Detect which cell encompasses the target text, then output its [x, y] center coordinate. 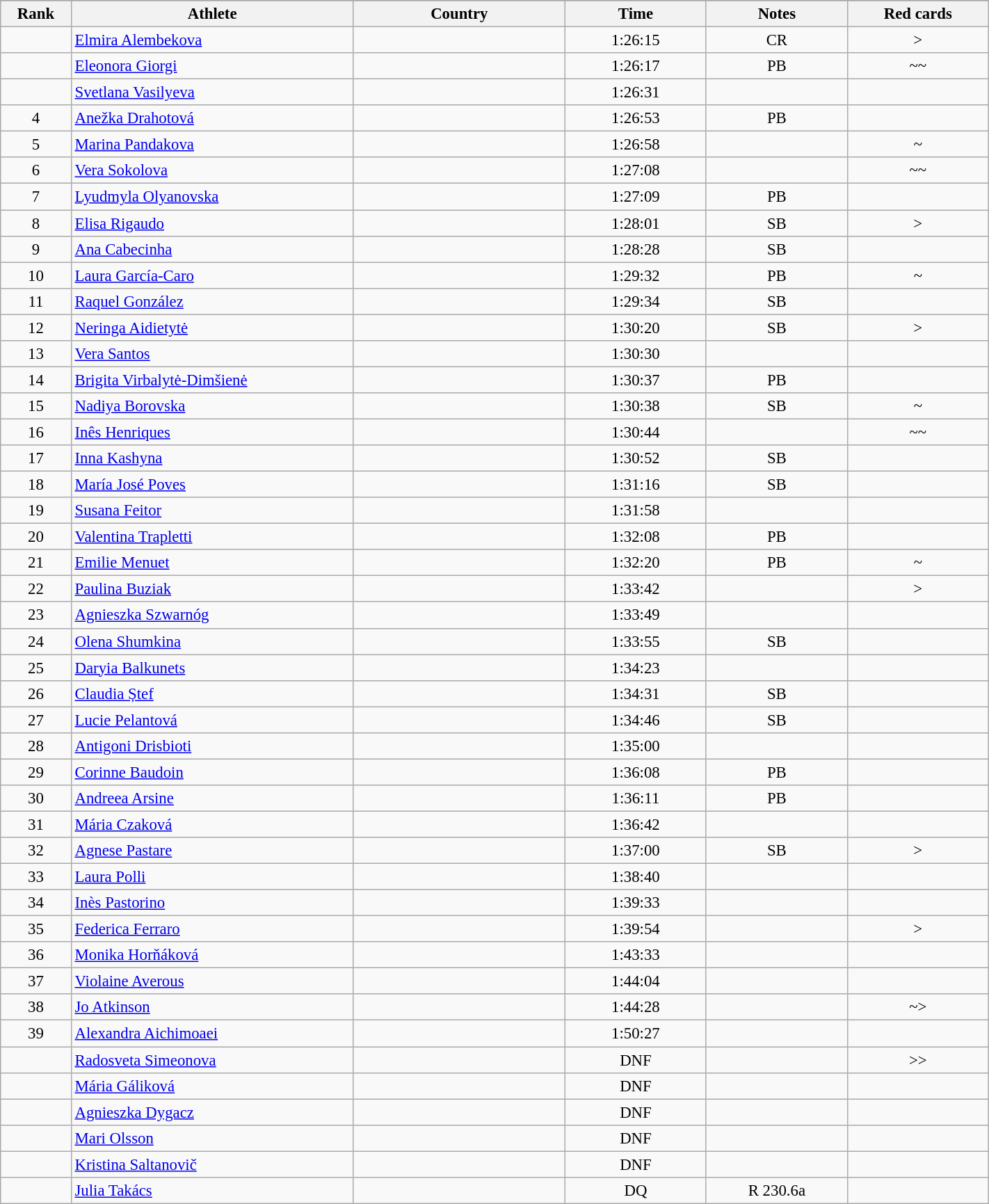
1:34:23 [636, 668]
Valentina Trapletti [212, 537]
39 [36, 1034]
1:29:34 [636, 301]
4 [36, 118]
Julia Takács [212, 1191]
1:36:42 [636, 824]
Laura García-Caro [212, 275]
1:33:55 [636, 641]
1:30:37 [636, 380]
Brigita Virbalytė-Dimšienė [212, 380]
9 [36, 249]
1:30:44 [636, 432]
1:44:28 [636, 1008]
Rank [36, 14]
Agnieszka Dygacz [212, 1112]
Marina Pandakova [212, 145]
33 [36, 877]
1:50:27 [636, 1034]
15 [36, 406]
31 [36, 824]
24 [36, 641]
21 [36, 563]
Time [636, 14]
Emilie Menuet [212, 563]
1:30:52 [636, 458]
36 [36, 955]
Olena Shumkina [212, 641]
1:39:33 [636, 903]
Violaine Averous [212, 981]
18 [36, 485]
1:26:17 [636, 66]
1:39:54 [636, 929]
1:44:04 [636, 981]
Corinne Baudoin [212, 772]
Daryia Balkunets [212, 668]
Paulina Buziak [212, 589]
Alexandra Aichimoaei [212, 1034]
Nadiya Borovska [212, 406]
26 [36, 693]
Radosveta Simeonova [212, 1060]
Laura Polli [212, 877]
28 [36, 746]
32 [36, 851]
1:28:01 [636, 223]
1:27:09 [636, 197]
Red cards [918, 14]
14 [36, 380]
Neringa Aidietytė [212, 328]
12 [36, 328]
1:33:42 [636, 589]
Elisa Rigaudo [212, 223]
1:43:33 [636, 955]
Inna Kashyna [212, 458]
1:33:49 [636, 616]
Country [459, 14]
Notes [776, 14]
5 [36, 145]
Raquel González [212, 301]
25 [36, 668]
1:26:53 [636, 118]
13 [36, 354]
Anežka Drahotová [212, 118]
1:38:40 [636, 877]
Eleonora Giorgi [212, 66]
8 [36, 223]
1:27:08 [636, 170]
1:34:31 [636, 693]
1:32:20 [636, 563]
1:31:58 [636, 511]
Lucie Pelantová [212, 720]
Kristina Saltanovič [212, 1164]
Athlete [212, 14]
Vera Santos [212, 354]
>> [918, 1060]
6 [36, 170]
16 [36, 432]
27 [36, 720]
Lyudmyla Olyanovska [212, 197]
Agnese Pastare [212, 851]
1:36:08 [636, 772]
1:29:32 [636, 275]
1:26:58 [636, 145]
Inês Henriques [212, 432]
22 [36, 589]
1:30:20 [636, 328]
1:26:15 [636, 40]
Monika Horňáková [212, 955]
37 [36, 981]
1:36:11 [636, 798]
Ana Cabecinha [212, 249]
Inès Pastorino [212, 903]
DQ [636, 1191]
Jo Atkinson [212, 1008]
Mária Gáliková [212, 1086]
1:32:08 [636, 537]
1:28:28 [636, 249]
35 [36, 929]
10 [36, 275]
Andreea Arsine [212, 798]
38 [36, 1008]
R 230.6a [776, 1191]
Federica Ferraro [212, 929]
Vera Sokolova [212, 170]
11 [36, 301]
1:31:16 [636, 485]
Antigoni Drisbioti [212, 746]
CR [776, 40]
1:26:31 [636, 93]
7 [36, 197]
19 [36, 511]
1:30:38 [636, 406]
30 [36, 798]
Mari Olsson [212, 1138]
1:35:00 [636, 746]
Agnieszka Szwarnóg [212, 616]
~> [918, 1008]
Claudia Ștef [212, 693]
1:34:46 [636, 720]
20 [36, 537]
1:37:00 [636, 851]
Elmira Alembekova [212, 40]
17 [36, 458]
Mária Czaková [212, 824]
1:30:30 [636, 354]
29 [36, 772]
María José Poves [212, 485]
Svetlana Vasilyeva [212, 93]
23 [36, 616]
34 [36, 903]
Susana Feitor [212, 511]
